Locate the cell with the specified text and output its (X, Y) center coordinate. 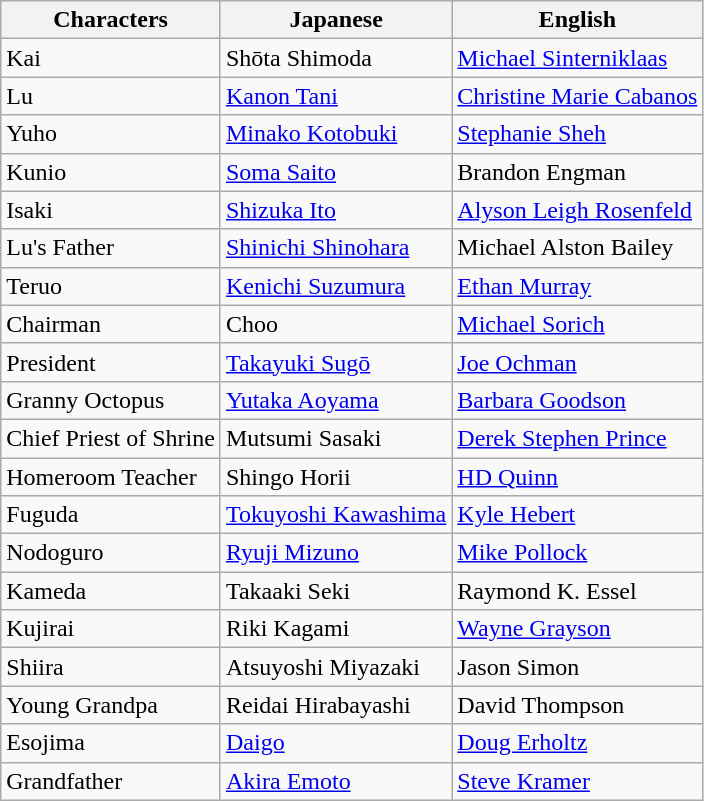
Ryuji Mizuno (336, 553)
Choo (336, 324)
Kenichi Suzumura (336, 286)
Steve Kramer (578, 781)
Kujirai (111, 629)
Kyle Hebert (578, 515)
Shinichi Shinohara (336, 248)
Kanon Tani (336, 96)
HD Quinn (578, 477)
Lu (111, 96)
Japanese (336, 20)
Michael Sinterniklaas (578, 58)
Lu's Father (111, 248)
Akira Emoto (336, 781)
Tokuyoshi Kawashima (336, 515)
Minako Kotobuki (336, 134)
Jason Simon (578, 667)
Kameda (111, 591)
Doug Erholtz (578, 743)
Shizuka Ito (336, 210)
Yuho (111, 134)
Homeroom Teacher (111, 477)
Atsuyoshi Miyazaki (336, 667)
Reidai Hirabayashi (336, 705)
Nodoguro (111, 553)
Grandfather (111, 781)
Shingo Horii (336, 477)
Young Grandpa (111, 705)
Mike Pollock (578, 553)
Derek Stephen Prince (578, 438)
Barbara Goodson (578, 400)
President (111, 362)
Yutaka Aoyama (336, 400)
Christine Marie Cabanos (578, 96)
Shiira (111, 667)
Teruo (111, 286)
Alyson Leigh Rosenfeld (578, 210)
Daigo (336, 743)
David Thompson (578, 705)
Ethan Murray (578, 286)
Stephanie Sheh (578, 134)
English (578, 20)
Fuguda (111, 515)
Riki Kagami (336, 629)
Isaki (111, 210)
Raymond K. Essel (578, 591)
Soma Saito (336, 172)
Takaaki Seki (336, 591)
Esojima (111, 743)
Mutsumi Sasaki (336, 438)
Takayuki Sugō (336, 362)
Michael Sorich (578, 324)
Chief Priest of Shrine (111, 438)
Kai (111, 58)
Kunio (111, 172)
Granny Octopus (111, 400)
Wayne Grayson (578, 629)
Characters (111, 20)
Brandon Engman (578, 172)
Michael Alston Bailey (578, 248)
Chairman (111, 324)
Joe Ochman (578, 362)
Shōta Shimoda (336, 58)
